Return the [X, Y] coordinate for the center point of the cell that contains the specified text.  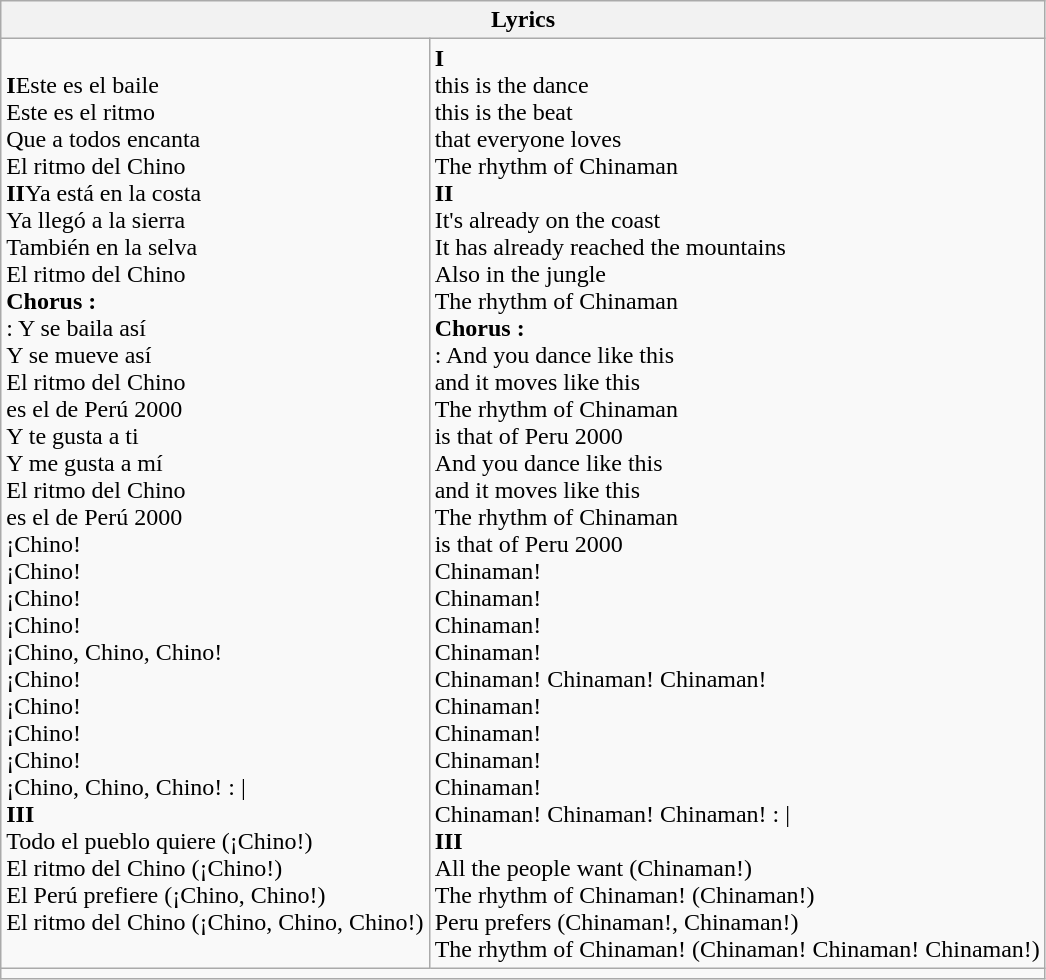
Lyrics [524, 20]
